For the text-containing cell, return its midpoint in (x, y) coordinate format. 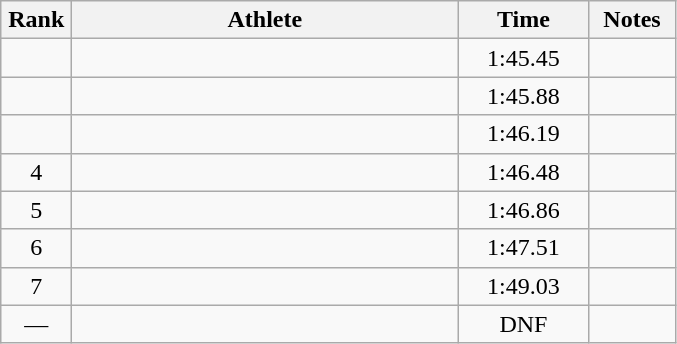
Athlete (265, 20)
1:46.19 (524, 134)
Notes (632, 20)
1:45.88 (524, 96)
1:47.51 (524, 248)
1:46.48 (524, 172)
5 (36, 210)
7 (36, 286)
— (36, 324)
1:46.86 (524, 210)
1:45.45 (524, 58)
1:49.03 (524, 286)
Rank (36, 20)
4 (36, 172)
DNF (524, 324)
6 (36, 248)
Time (524, 20)
